Return [x, y] of the center of cell containing provided text 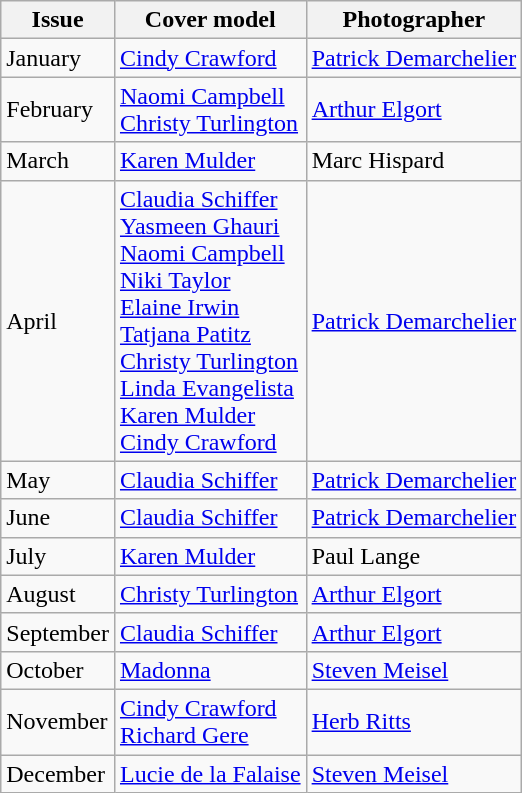
Lucie de la Falaise [210, 773]
Claudia SchifferYasmeen GhauriNaomi CampbellNiki TaylorElaine IrwinTatjana PatitzChristy TurlingtonLinda EvangelistaKaren MulderCindy Crawford [210, 320]
Marc Hispard [414, 161]
September [58, 632]
Photographer [414, 20]
June [58, 518]
November [58, 722]
Herb Ritts [414, 722]
August [58, 594]
Issue [58, 20]
Cindy CrawfordRichard Gere [210, 722]
Cindy Crawford [210, 58]
Christy Turlington [210, 594]
Cover model [210, 20]
Naomi CampbellChristy Turlington [210, 110]
Madonna [210, 670]
December [58, 773]
January [58, 58]
April [58, 320]
October [58, 670]
July [58, 556]
February [58, 110]
May [58, 480]
Paul Lange [414, 556]
March [58, 161]
